Extract the [X, Y] coordinate from the center of the cell holding the provided text.  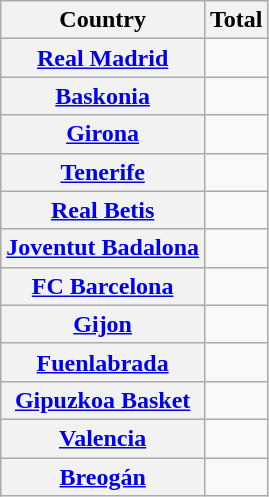
Tenerife [103, 172]
Joventut Badalona [103, 248]
Total [237, 20]
Real Madrid [103, 58]
Girona [103, 134]
Gipuzkoa Basket [103, 400]
Valencia [103, 438]
Real Betis [103, 210]
Breogán [103, 477]
FC Barcelona [103, 286]
Fuenlabrada [103, 362]
Baskonia [103, 96]
Gijon [103, 324]
Country [103, 20]
